Identify which cell holds the provided text, then report its (X, Y) central coordinate. 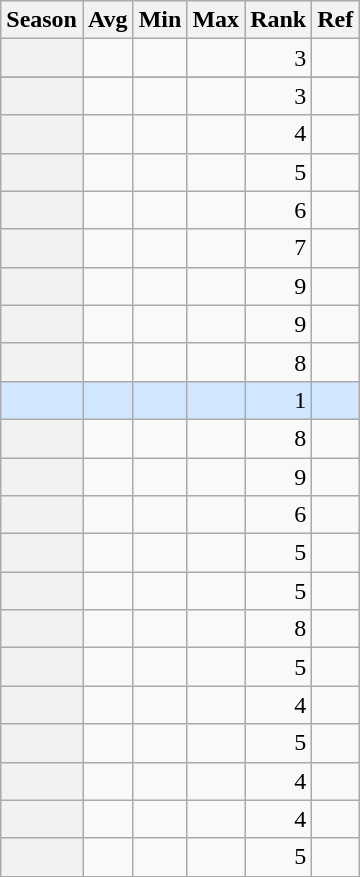
7 (278, 248)
Ref (336, 20)
Max (216, 20)
Avg (108, 20)
1 (278, 400)
Min (160, 20)
Rank (278, 20)
Season (42, 20)
